Return (X, Y) of the center of cell containing provided text 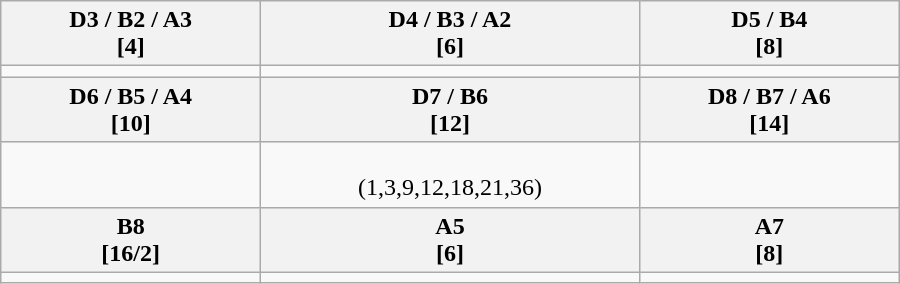
A5[6] (450, 240)
D3 / B2 / A3[4] (131, 34)
D4 / B3 / A2[6] (450, 34)
(1,3,9,12,18,21,36) (450, 174)
D6 / B5 / A4[10] (131, 110)
D8 / B7 / A6[14] (769, 110)
D7 / B6[12] (450, 110)
D5 / B4[8] (769, 34)
A7[8] (769, 240)
B8[16/2] (131, 240)
